Detect which cell encompasses the target text, then output its (X, Y) center coordinate. 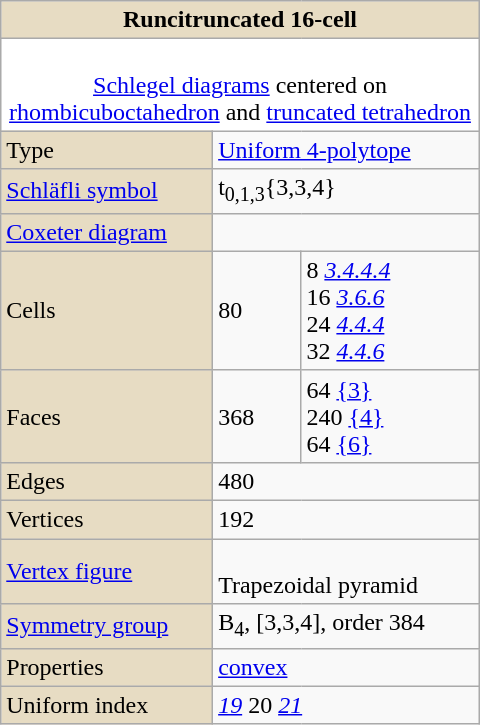
Schlegel diagrams centered onrhombicuboctahedron and truncated tetrahedron (240, 85)
8 3.4.4.4 16 3.6.6 24 4.4.4 32 4.4.6 (390, 310)
Faces (107, 416)
convex (346, 667)
Type (107, 150)
Trapezoidal pyramid (346, 572)
Vertices (107, 520)
Edges (107, 481)
64 {3}240 {4}64 {6} (390, 416)
480 (346, 481)
B4, [3,3,4], order 384 (346, 626)
Cells (107, 310)
Properties (107, 667)
Schläfli symbol (107, 191)
192 (346, 520)
t0,1,3{3,3,4} (346, 191)
Uniform 4-polytope (346, 150)
Runcitruncated 16-cell (240, 20)
19 20 21 (346, 705)
Symmetry group (107, 626)
368 (257, 416)
Coxeter diagram (107, 232)
Uniform index (107, 705)
Vertex figure (107, 572)
80 (257, 310)
